Find where the given text appears and provide that cell's center as [X, Y] coordinate. 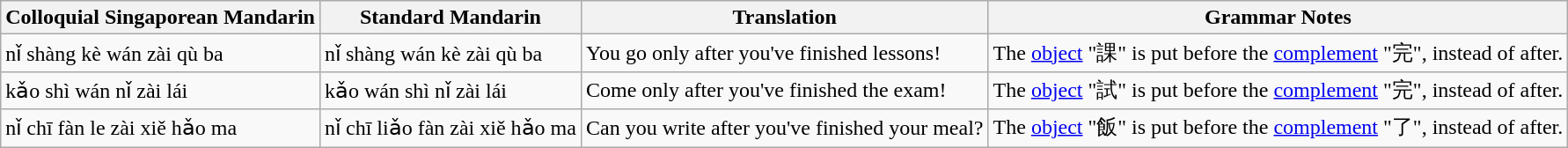
nǐ shàng wán kè zài qù ba [451, 53]
nǐ chī fàn le zài xiě hǎo ma [160, 129]
Grammar Notes [1278, 18]
Standard Mandarin [451, 18]
nǐ shàng kè wán zài qù ba [160, 53]
nǐ chī liǎo fàn zài xiě hǎo ma [451, 129]
The object "課" is put before the complement "完", instead of after. [1278, 53]
Translation [785, 18]
kǎo wán shì nǐ zài lái [451, 90]
The object "飯" is put before the complement "了", instead of after. [1278, 129]
You go only after you've finished lessons! [785, 53]
Can you write after you've finished your meal? [785, 129]
Colloquial Singaporean Mandarin [160, 18]
kǎo shì wán nǐ zài lái [160, 90]
Come only after you've finished the exam! [785, 90]
The object "試" is put before the complement "完", instead of after. [1278, 90]
